Determine the [X, Y] coordinate at the center of the cell enclosing the given text.  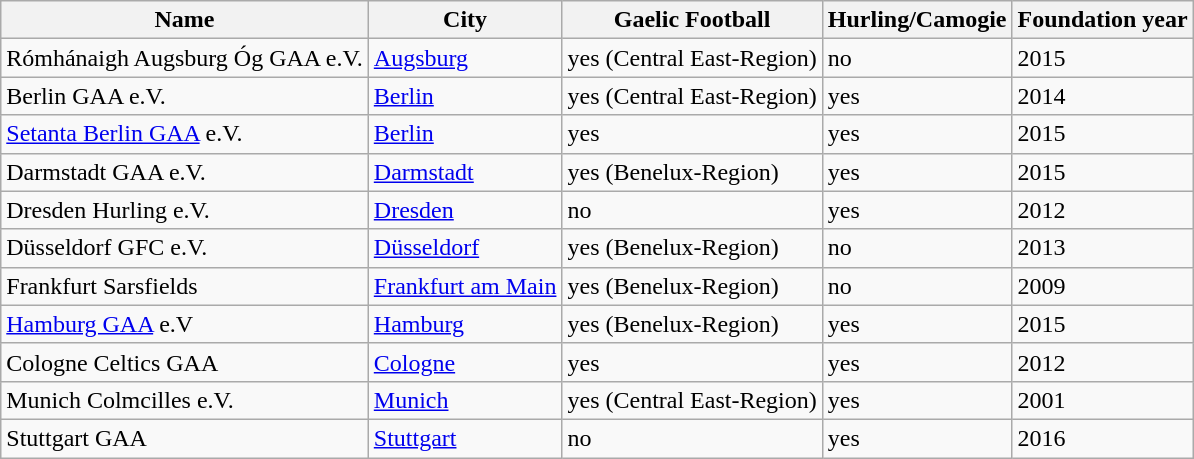
2009 [1102, 286]
Stuttgart GAA [185, 438]
Darmstadt [465, 172]
Cologne Celtics GAA [185, 362]
Hurling/Camogie [917, 20]
Stuttgart [465, 438]
Munich [465, 400]
2001 [1102, 400]
Foundation year [1102, 20]
2013 [1102, 248]
Augsburg [465, 58]
Gaelic Football [692, 20]
Berlin GAA e.V. [185, 96]
Munich Colmcilles e.V. [185, 400]
Hamburg [465, 324]
Rómhánaigh Augsburg Óg GAA e.V. [185, 58]
Düsseldorf [465, 248]
Düsseldorf GFC e.V. [185, 248]
Darmstadt GAA e.V. [185, 172]
2014 [1102, 96]
Hamburg GAA e.V [185, 324]
Cologne [465, 362]
Frankfurt Sarsfields [185, 286]
Setanta Berlin GAA e.V. [185, 134]
2016 [1102, 438]
City [465, 20]
Dresden Hurling e.V. [185, 210]
Frankfurt am Main [465, 286]
Dresden [465, 210]
Name [185, 20]
